For the text-containing cell, return its midpoint in (X, Y) coordinate format. 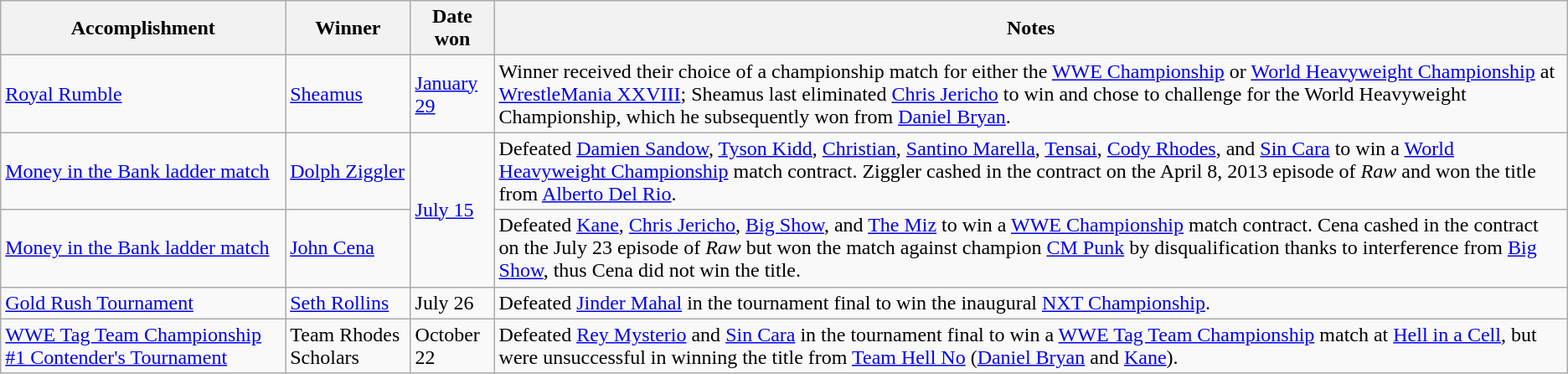
Date won (452, 29)
Team Rhodes Scholars (348, 345)
Accomplishment (143, 29)
Dolph Ziggler (348, 171)
July 26 (452, 303)
John Cena (348, 248)
Sheamus (348, 94)
WWE Tag Team Championship #1 Contender's Tournament (143, 345)
Defeated Jinder Mahal in the tournament final to win the inaugural NXT Championship. (1030, 303)
October 22 (452, 345)
Seth Rollins (348, 303)
Royal Rumble (143, 94)
Gold Rush Tournament (143, 303)
January 29 (452, 94)
Winner (348, 29)
Notes (1030, 29)
July 15 (452, 210)
